Determine the (X, Y) coordinate at the center of the cell enclosing the given text.  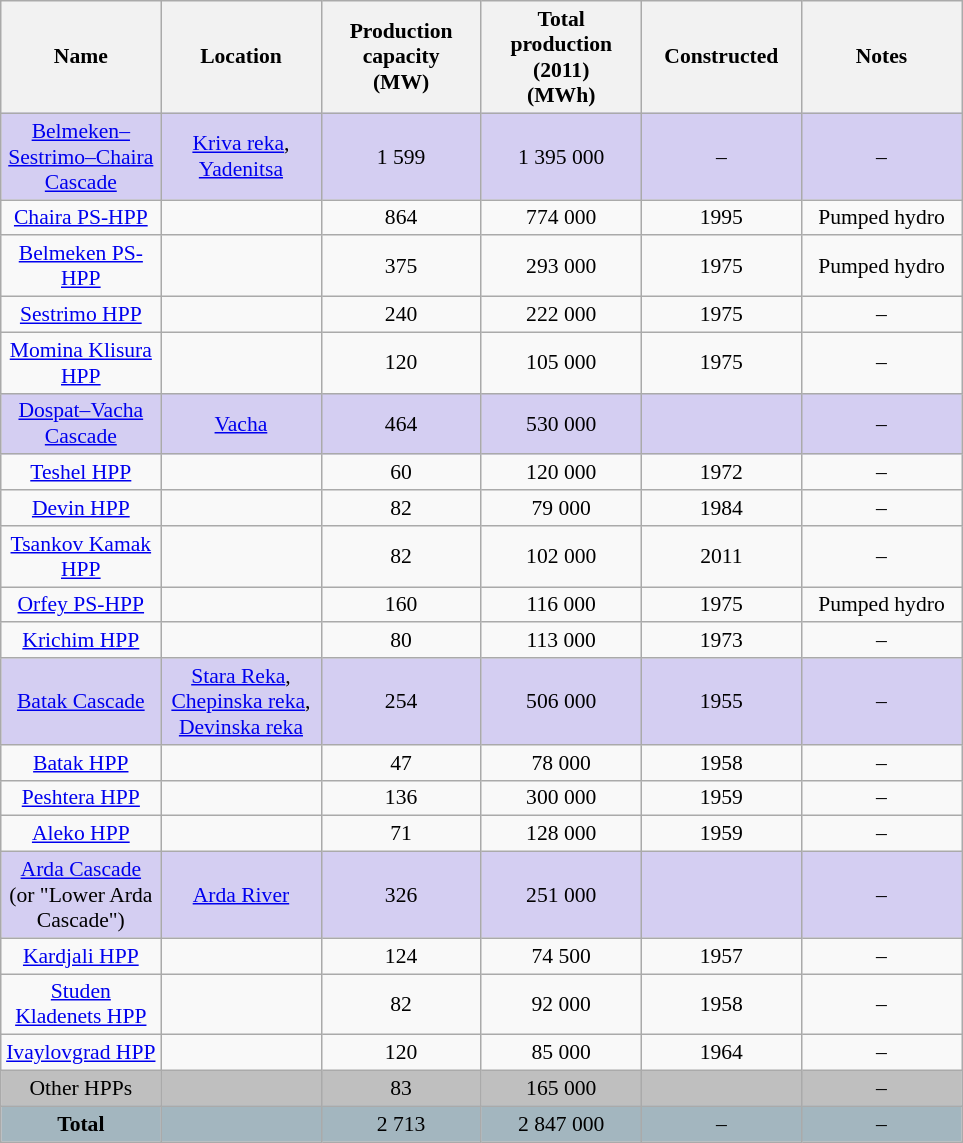
Constructed (721, 57)
128 000 (561, 834)
Arda River (241, 896)
Ivaylovgrad HPP (81, 1053)
Location (241, 57)
375 (401, 266)
Teshel HPP (81, 473)
774 000 (561, 218)
Belmeken PS-HPP (81, 266)
1984 (721, 508)
1964 (721, 1053)
326 (401, 896)
Krichim HPP (81, 641)
Notes (881, 57)
Name (81, 57)
293 000 (561, 266)
2 713 (401, 1124)
71 (401, 834)
74 500 (561, 956)
464 (401, 424)
Other HPPs (81, 1089)
2 847 000 (561, 1124)
113 000 (561, 641)
1 599 (401, 156)
Batak Cascade (81, 702)
160 (401, 605)
85 000 (561, 1053)
1955 (721, 702)
240 (401, 315)
120 000 (561, 473)
Studen Kladenets HPP (81, 1004)
1957 (721, 956)
222 000 (561, 315)
Batak HPP (81, 763)
Peshtera HPP (81, 798)
Total production (2011)(MWh) (561, 57)
1973 (721, 641)
Devin HPP (81, 508)
78 000 (561, 763)
136 (401, 798)
Chaira PS-HPP (81, 218)
92 000 (561, 1004)
Arda Cascade (or "Lower Arda Cascade") (81, 896)
Belmeken–Sestrimo–Chaira Cascade (81, 156)
251 000 (561, 896)
2011 (721, 556)
79 000 (561, 508)
Kriva reka, Yadenitsa (241, 156)
506 000 (561, 702)
165 000 (561, 1089)
60 (401, 473)
530 000 (561, 424)
Stara Reka, Chepinska reka, Devinska reka (241, 702)
124 (401, 956)
254 (401, 702)
Total (81, 1124)
Aleko HPP (81, 834)
Sestrimo HPP (81, 315)
1 395 000 (561, 156)
864 (401, 218)
1995 (721, 218)
47 (401, 763)
80 (401, 641)
Tsankov Kamak HPP (81, 556)
Production capacity(MW) (401, 57)
116 000 (561, 605)
83 (401, 1089)
Orfey PS-HPP (81, 605)
Momina Klisura HPP (81, 362)
102 000 (561, 556)
300 000 (561, 798)
Dospat–Vacha Cascade (81, 424)
Vacha (241, 424)
105 000 (561, 362)
1972 (721, 473)
Kardjali HPP (81, 956)
